For the text-containing cell, return its midpoint in [X, Y] coordinate format. 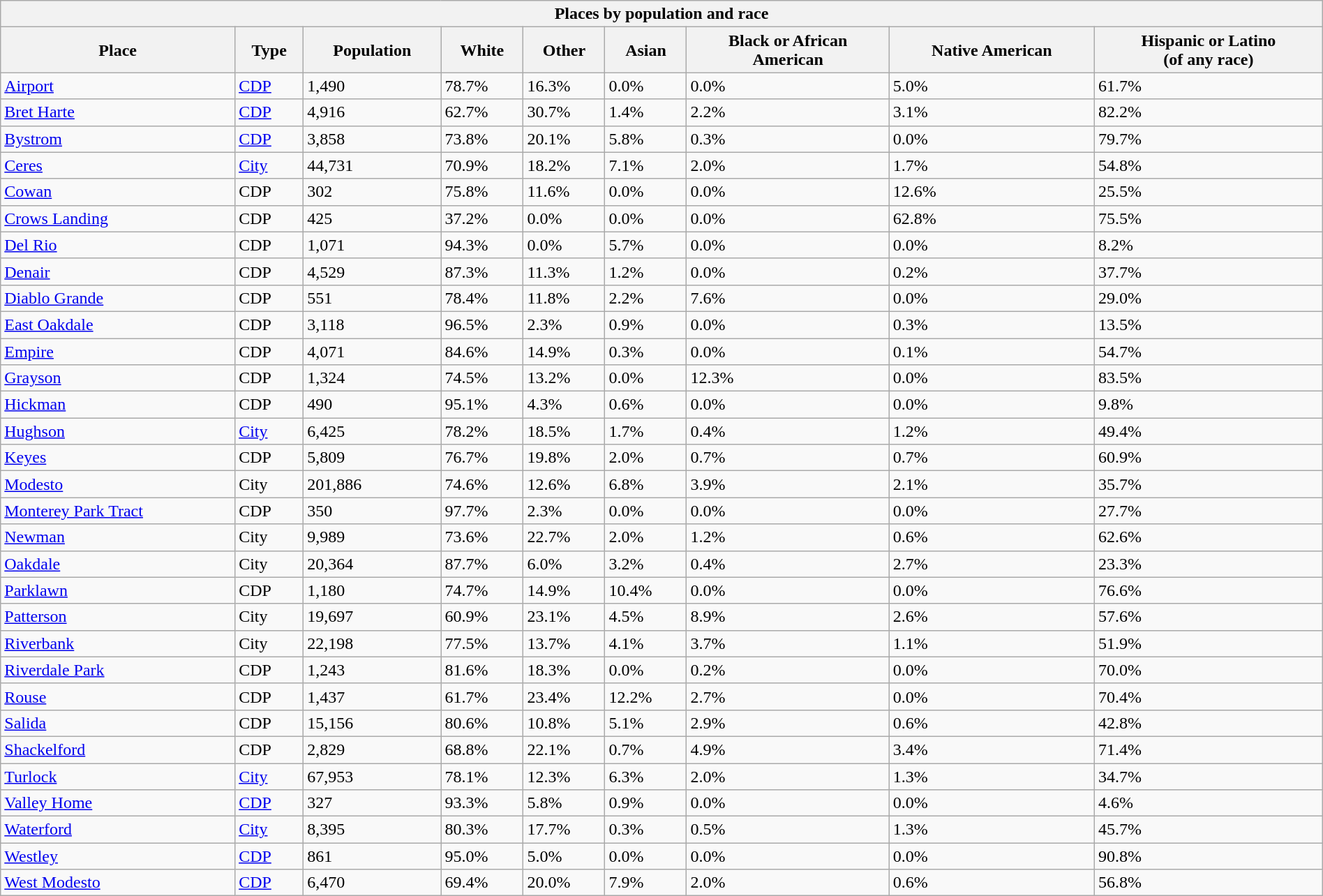
Patterson [118, 617]
57.6% [1209, 617]
62.6% [1209, 537]
78.4% [482, 298]
Type [269, 50]
Cowan [118, 192]
Hispanic or Latino(of any race) [1209, 50]
5,809 [373, 458]
73.8% [482, 139]
Westley [118, 856]
6.3% [646, 777]
201,886 [373, 484]
2.9% [788, 723]
54.7% [1209, 351]
10.4% [646, 590]
6,425 [373, 431]
93.3% [482, 803]
Bystrom [118, 139]
1,071 [373, 245]
Asian [646, 50]
76.6% [1209, 590]
62.8% [992, 218]
18.2% [564, 165]
75.8% [482, 192]
82.2% [1209, 112]
Diablo Grande [118, 298]
Salida [118, 723]
Airport [118, 86]
0.1% [992, 351]
2,829 [373, 749]
84.6% [482, 351]
62.7% [482, 112]
Oakdale [118, 564]
Crows Landing [118, 218]
861 [373, 856]
76.7% [482, 458]
79.7% [1209, 139]
3.4% [992, 749]
78.7% [482, 86]
20.0% [564, 883]
3,118 [373, 324]
551 [373, 298]
83.5% [1209, 378]
Other [564, 50]
94.3% [482, 245]
White [482, 50]
16.3% [564, 86]
34.7% [1209, 777]
45.7% [1209, 830]
51.9% [1209, 643]
302 [373, 192]
75.5% [1209, 218]
425 [373, 218]
78.2% [482, 431]
22.1% [564, 749]
1,243 [373, 670]
67,953 [373, 777]
23.1% [564, 617]
18.3% [564, 670]
4.3% [564, 405]
Del Rio [118, 245]
8.9% [788, 617]
68.8% [482, 749]
6.8% [646, 484]
4.9% [788, 749]
1,180 [373, 590]
7.6% [788, 298]
77.5% [482, 643]
4.6% [1209, 803]
49.4% [1209, 431]
4,071 [373, 351]
19.8% [564, 458]
Place [118, 50]
East Oakdale [118, 324]
Valley Home [118, 803]
Hughson [118, 431]
12.2% [646, 696]
23.4% [564, 696]
0.5% [788, 830]
29.0% [1209, 298]
Population [373, 50]
42.8% [1209, 723]
80.6% [482, 723]
78.1% [482, 777]
Waterford [118, 830]
Empire [118, 351]
74.7% [482, 590]
56.8% [1209, 883]
Shackelford [118, 749]
327 [373, 803]
73.6% [482, 537]
27.7% [1209, 511]
3,858 [373, 139]
Riverbank [118, 643]
18.5% [564, 431]
25.5% [1209, 192]
74.6% [482, 484]
4.5% [646, 617]
3.9% [788, 484]
96.5% [482, 324]
30.7% [564, 112]
Grayson [118, 378]
54.8% [1209, 165]
6,470 [373, 883]
13.5% [1209, 324]
1,490 [373, 86]
22,198 [373, 643]
7.9% [646, 883]
Keyes [118, 458]
7.1% [646, 165]
10.8% [564, 723]
71.4% [1209, 749]
5.1% [646, 723]
35.7% [1209, 484]
Monterey Park Tract [118, 511]
95.1% [482, 405]
West Modesto [118, 883]
Parklawn [118, 590]
37.2% [482, 218]
Rouse [118, 696]
87.3% [482, 271]
Denair [118, 271]
1,437 [373, 696]
9.8% [1209, 405]
11.8% [564, 298]
Black or AfricanAmerican [788, 50]
Hickman [118, 405]
1.4% [646, 112]
20,364 [373, 564]
81.6% [482, 670]
Newman [118, 537]
3.7% [788, 643]
13.7% [564, 643]
1,324 [373, 378]
11.6% [564, 192]
74.5% [482, 378]
37.7% [1209, 271]
8.2% [1209, 245]
2.6% [992, 617]
4,529 [373, 271]
19,697 [373, 617]
2.1% [992, 484]
97.7% [482, 511]
1.1% [992, 643]
70.9% [482, 165]
23.3% [1209, 564]
Modesto [118, 484]
69.4% [482, 883]
90.8% [1209, 856]
350 [373, 511]
Bret Harte [118, 112]
80.3% [482, 830]
70.4% [1209, 696]
70.0% [1209, 670]
9,989 [373, 537]
95.0% [482, 856]
3.1% [992, 112]
22.7% [564, 537]
3.2% [646, 564]
15,156 [373, 723]
4.1% [646, 643]
13.2% [564, 378]
20.1% [564, 139]
8,395 [373, 830]
87.7% [482, 564]
Native American [992, 50]
4,916 [373, 112]
6.0% [564, 564]
Ceres [118, 165]
17.7% [564, 830]
11.3% [564, 271]
Turlock [118, 777]
Riverdale Park [118, 670]
Places by population and race [661, 14]
490 [373, 405]
44,731 [373, 165]
5.7% [646, 245]
